Return the [x, y] coordinate for the center point of the cell that contains the specified text.  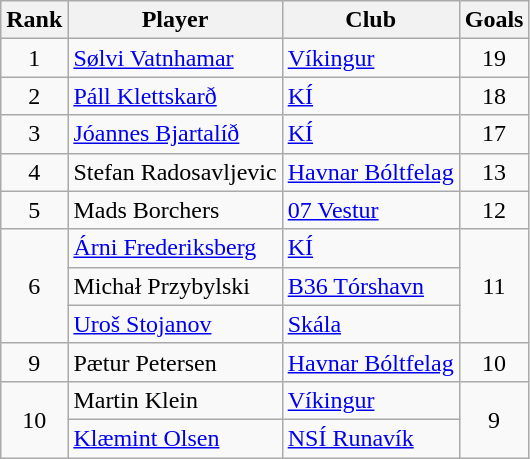
Rank [34, 20]
Páll Klettskarð [175, 96]
Goals [494, 20]
17 [494, 134]
Uroš Stojanov [175, 324]
1 [34, 58]
NSÍ Runavík [370, 438]
6 [34, 286]
Michał Przybylski [175, 286]
Stefan Radosavljevic [175, 172]
B36 Tórshavn [370, 286]
18 [494, 96]
11 [494, 286]
5 [34, 210]
Player [175, 20]
13 [494, 172]
19 [494, 58]
2 [34, 96]
Skála [370, 324]
Árni Frederiksberg [175, 248]
4 [34, 172]
3 [34, 134]
Klæmint Olsen [175, 438]
07 Vestur [370, 210]
Pætur Petersen [175, 362]
Martin Klein [175, 400]
Club [370, 20]
Jóannes Bjartalíð [175, 134]
Mads Borchers [175, 210]
Sølvi Vatnhamar [175, 58]
12 [494, 210]
